Extract the (x, y) coordinate from the center of the cell holding the provided text.  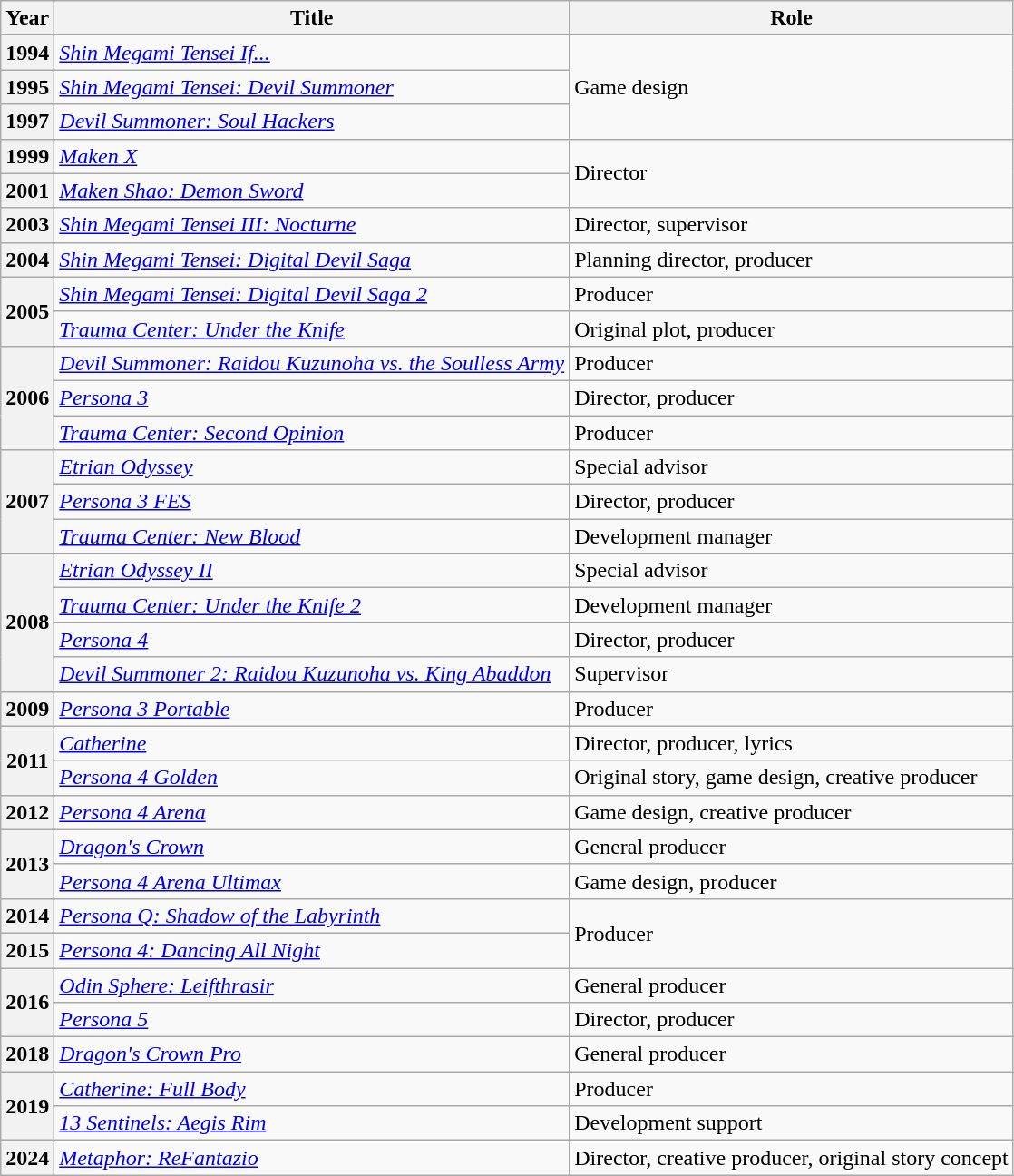
2014 (27, 916)
Development support (792, 1123)
Catherine (312, 743)
13 Sentinels: Aegis Rim (312, 1123)
Trauma Center: Under the Knife 2 (312, 605)
Persona 4 Golden (312, 778)
2003 (27, 225)
Shin Megami Tensei: Devil Summoner (312, 87)
Dragon's Crown (312, 847)
Persona 5 (312, 1020)
Director, producer, lyrics (792, 743)
2024 (27, 1158)
2019 (27, 1106)
2011 (27, 760)
2001 (27, 191)
Shin Megami Tensei: Digital Devil Saga (312, 260)
Shin Megami Tensei If... (312, 53)
Maken Shao: Demon Sword (312, 191)
Director, creative producer, original story concept (792, 1158)
2016 (27, 1002)
Shin Megami Tensei: Digital Devil Saga 2 (312, 294)
Devil Summoner: Soul Hackers (312, 122)
Dragon's Crown Pro (312, 1054)
1999 (27, 156)
Title (312, 18)
1997 (27, 122)
2008 (27, 622)
2006 (27, 397)
Persona 4 (312, 640)
Persona 3 FES (312, 502)
2005 (27, 311)
Game design (792, 87)
Original story, game design, creative producer (792, 778)
Persona 3 Portable (312, 709)
2015 (27, 950)
2007 (27, 502)
2013 (27, 864)
Original plot, producer (792, 328)
Year (27, 18)
Supervisor (792, 674)
Persona 3 (312, 397)
Trauma Center: Second Opinion (312, 433)
Director (792, 173)
Metaphor: ReFantazio (312, 1158)
Catherine: Full Body (312, 1089)
Maken X (312, 156)
Role (792, 18)
2012 (27, 812)
Persona 4 Arena (312, 812)
2009 (27, 709)
Shin Megami Tensei III: Nocturne (312, 225)
2018 (27, 1054)
Trauma Center: New Blood (312, 536)
Planning director, producer (792, 260)
Persona 4 Arena Ultimax (312, 881)
Director, supervisor (792, 225)
1995 (27, 87)
Etrian Odyssey (312, 467)
Odin Sphere: Leifthrasir (312, 985)
Trauma Center: Under the Knife (312, 328)
Devil Summoner: Raidou Kuzunoha vs. the Soulless Army (312, 363)
Persona 4: Dancing All Night (312, 950)
Etrian Odyssey II (312, 571)
Game design, producer (792, 881)
Game design, creative producer (792, 812)
2004 (27, 260)
1994 (27, 53)
Devil Summoner 2: Raidou Kuzunoha vs. King Abaddon (312, 674)
Persona Q: Shadow of the Labyrinth (312, 916)
